Identify which cell holds the provided text, then report its (x, y) central coordinate. 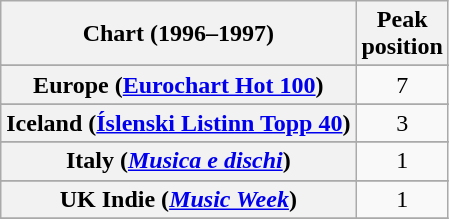
Iceland (Íslenski Listinn Topp 40) (178, 123)
UK Indie (Music Week) (178, 199)
7 (402, 85)
Peakposition (402, 34)
Europe (Eurochart Hot 100) (178, 85)
3 (402, 123)
Italy (Musica e dischi) (178, 161)
Chart (1996–1997) (178, 34)
